Provide the (X, Y) coordinate of the cell's center where the given text is located.  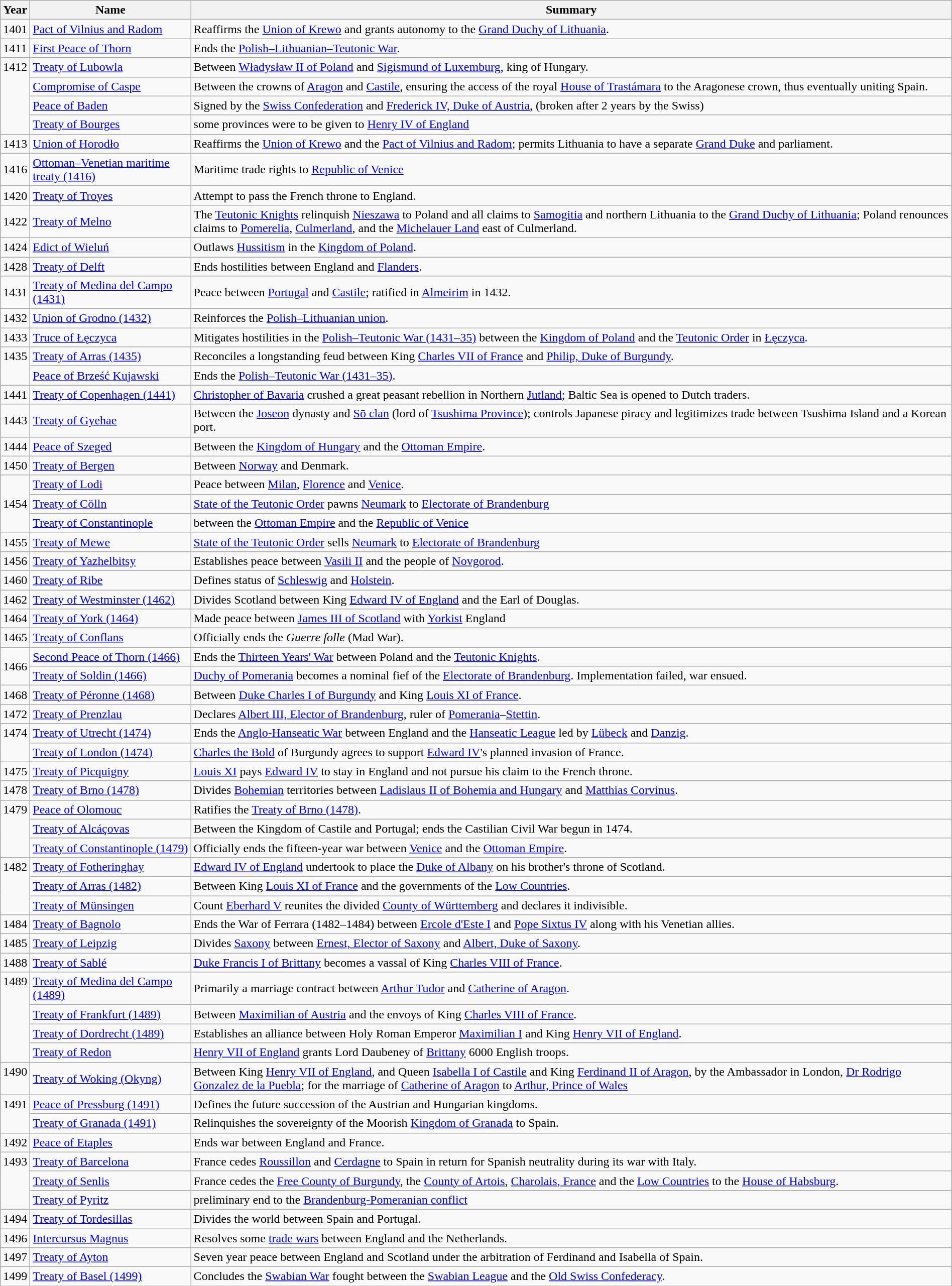
Treaty of Soldin (1466) (110, 676)
1462 (15, 599)
Treaty of Redon (110, 1053)
Treaty of Dordrecht (1489) (110, 1033)
1493 (15, 1181)
Ends the Anglo-Hanseatic War between England and the Hanseatic League led by Lübeck and Danzig. (571, 733)
1478 (15, 790)
1489 (15, 1017)
Between Duke Charles I of Burgundy and King Louis XI of France. (571, 695)
Union of Grodno (1432) (110, 318)
Union of Horodło (110, 144)
Name (110, 10)
Ends the War of Ferrara (1482–1484) between Ercole d'Este I and Pope Sixtus IV along with his Venetian allies. (571, 924)
Summary (571, 10)
Treaty of Brno (1478) (110, 790)
Treaty of Gyehae (110, 421)
1496 (15, 1238)
Officially ends the Guerre folle (Mad War). (571, 638)
France cedes Roussillon and Cerdagne to Spain in return for Spanish neutrality during its war with Italy. (571, 1161)
Treaty of Copenhagen (1441) (110, 395)
1412 (15, 96)
Between the Kingdom of Castile and Portugal; ends the Castilian Civil War begun in 1474. (571, 829)
Peace of Brześć Kujawski (110, 376)
Resolves some trade wars between England and the Netherlands. (571, 1238)
Treaty of Troyes (110, 195)
Treaty of Basel (1499) (110, 1276)
Henry VII of England grants Lord Daubeney of Brittany 6000 English troops. (571, 1053)
Treaty of Picquigny (110, 771)
Peace of Etaples (110, 1142)
Ratifies the Treaty of Brno (1478). (571, 809)
Treaty of Lodi (110, 485)
Treaty of London (1474) (110, 752)
preliminary end to the Brandenburg-Pomeranian conflict (571, 1200)
Treaty of Bergen (110, 465)
1499 (15, 1276)
Treaty of Barcelona (110, 1161)
1455 (15, 542)
Treaty of Woking (Okyng) (110, 1079)
Divides the world between Spain and Portugal. (571, 1219)
Treaty of Constantinople (1479) (110, 848)
Treaty of Sablé (110, 963)
Reinforces the Polish–Lithuanian union. (571, 318)
1492 (15, 1142)
Treaty of Utrecht (1474) (110, 733)
1485 (15, 944)
Christopher of Bavaria crushed a great peasant rebellion in Northern Jutland; Baltic Sea is opened to Dutch traders. (571, 395)
Second Peace of Thorn (1466) (110, 657)
Treaty of Péronne (1468) (110, 695)
1450 (15, 465)
Charles the Bold of Burgundy agrees to support Edward IV's planned invasion of France. (571, 752)
1428 (15, 267)
Defines the future succession of the Austrian and Hungarian kingdoms. (571, 1104)
Between Maximilian of Austria and the envoys of King Charles VIII of France. (571, 1014)
1497 (15, 1257)
Treaty of Tordesillas (110, 1219)
Between Norway and Denmark. (571, 465)
Treaty of Senlis (110, 1181)
Year (15, 10)
Count Eberhard V reunites the divided County of Württemberg and declares it indivisible. (571, 905)
1422 (15, 221)
Declares Albert III, Elector of Brandenburg, ruler of Pomerania–Stettin. (571, 714)
Treaty of Arras (1435) (110, 357)
1474 (15, 743)
Peace between Milan, Florence and Venice. (571, 485)
Divides Bohemian territories between Ladislaus II of Bohemia and Hungary and Matthias Corvinus. (571, 790)
1479 (15, 829)
Peace between Portugal and Castile; ratified in Almeirim in 1432. (571, 292)
1431 (15, 292)
Treaty of Prenzlau (110, 714)
Compromise of Caspe (110, 86)
Louis XI pays Edward IV to stay in England and not pursue his claim to the French throne. (571, 771)
Signed by the Swiss Confederation and Frederick IV, Duke of Austria, (broken after 2 years by the Swiss) (571, 105)
Between Władysław II of Poland and Sigismund of Luxemburg, king of Hungary. (571, 67)
Seven year peace between England and Scotland under the arbitration of Ferdinand and Isabella of Spain. (571, 1257)
Relinquishes the sovereignty of the Moorish Kingdom of Granada to Spain. (571, 1123)
Treaty of Arras (1482) (110, 886)
1491 (15, 1114)
Treaty of Yazhelbitsy (110, 561)
Divides Saxony between Ernest, Elector of Saxony and Albert, Duke of Saxony. (571, 944)
Treaty of Medina del Campo (1431) (110, 292)
Treaty of Fotheringhay (110, 867)
Treaty of Alcáçovas (110, 829)
1475 (15, 771)
Peace of Szeged (110, 446)
Ends hostilities between England and Flanders. (571, 267)
Edward IV of England undertook to place the Duke of Albany on his brother's throne of Scotland. (571, 867)
Treaty of Cölln (110, 504)
Edict of Wieluń (110, 247)
1488 (15, 963)
Treaty of Westminster (1462) (110, 599)
1494 (15, 1219)
Establishes an alliance between Holy Roman Emperor Maximilian I and King Henry VII of England. (571, 1033)
Duke Francis I of Brittany becomes a vassal of King Charles VIII of France. (571, 963)
1484 (15, 924)
Defines status of Schleswig and Holstein. (571, 580)
Made peace between James III of Scotland with Yorkist England (571, 619)
Intercursus Magnus (110, 1238)
Treaty of Medina del Campo (1489) (110, 988)
1465 (15, 638)
Primarily a marriage contract between Arthur Tudor and Catherine of Aragon. (571, 988)
Peace of Pressburg (1491) (110, 1104)
First Peace of Thorn (110, 48)
Duchy of Pomerania becomes a nominal fief of the Electorate of Brandenburg. Implementation failed, war ensued. (571, 676)
Treaty of York (1464) (110, 619)
Establishes peace between Vasili II and the people of Novgorod. (571, 561)
Treaty of Pyritz (110, 1200)
Treaty of Münsingen (110, 905)
some provinces were to be given to Henry IV of England (571, 125)
1435 (15, 366)
1401 (15, 29)
1464 (15, 619)
Between the crowns of Aragon and Castile, ensuring the access of the royal House of Trastámara to the Aragonese crown, thus eventually uniting Spain. (571, 86)
1416 (15, 170)
Mitigates hostilities in the Polish–Teutonic War (1431–35) between the Kingdom of Poland and the Teutonic Order in Łęczyca. (571, 337)
1482 (15, 886)
Treaty of Ayton (110, 1257)
Maritime trade rights to Republic of Venice (571, 170)
1454 (15, 504)
Pact of Vilnius and Radom (110, 29)
Between King Louis XI of France and the governments of the Low Countries. (571, 886)
1460 (15, 580)
1443 (15, 421)
Ottoman–Venetian maritime treaty (1416) (110, 170)
1466 (15, 666)
Attempt to pass the French throne to England. (571, 195)
Treaty of Mewe (110, 542)
Treaty of Leipzig (110, 944)
1441 (15, 395)
1472 (15, 714)
Treaty of Conflans (110, 638)
1420 (15, 195)
Treaty of Bagnolo (110, 924)
1424 (15, 247)
Divides Scotland between King Edward IV of England and the Earl of Douglas. (571, 599)
Ends war between England and France. (571, 1142)
France cedes the Free County of Burgundy, the County of Artois, Charolais, France and the Low Countries to the House of Habsburg. (571, 1181)
State of the Teutonic Order pawns Neumark to Electorate of Brandenburg (571, 504)
Officially ends the fifteen-year war between Venice and the Ottoman Empire. (571, 848)
1413 (15, 144)
Ends the Thirteen Years' War between Poland and the Teutonic Knights. (571, 657)
Between the Kingdom of Hungary and the Ottoman Empire. (571, 446)
Treaty of Ribe (110, 580)
Peace of Baden (110, 105)
Ends the Polish–Lithuanian–Teutonic War. (571, 48)
State of the Teutonic Order sells Neumark to Electorate of Brandenburg (571, 542)
Treaty of Bourges (110, 125)
between the Ottoman Empire and the Republic of Venice (571, 523)
1490 (15, 1079)
1456 (15, 561)
1432 (15, 318)
Reconciles a longstanding feud between King Charles VII of France and Philip, Duke of Burgundy. (571, 357)
Concludes the Swabian War fought between the Swabian League and the Old Swiss Confederacy. (571, 1276)
Treaty of Lubowla (110, 67)
Treaty of Delft (110, 267)
1468 (15, 695)
Reaffirms the Union of Krewo and the Pact of Vilnius and Radom; permits Lithuania to have a separate Grand Duke and parliament. (571, 144)
Peace of Olomouc (110, 809)
1433 (15, 337)
1411 (15, 48)
Treaty of Constantinople (110, 523)
Reaffirms the Union of Krewo and grants autonomy to the Grand Duchy of Lithuania. (571, 29)
Truce of Łęczyca (110, 337)
Ends the Polish–Teutonic War (1431–35). (571, 376)
Outlaws Hussitism in the Kingdom of Poland. (571, 247)
Treaty of Melno (110, 221)
1444 (15, 446)
Treaty of Granada (1491) (110, 1123)
Treaty of Frankfurt (1489) (110, 1014)
